Return (x, y) of the center of cell containing provided text 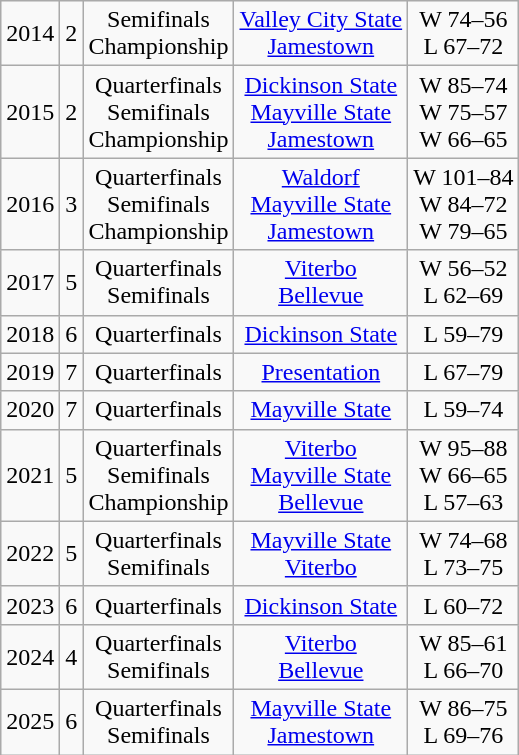
3 (72, 204)
W 95–88W 66–65L 57–63 (464, 475)
2021 (30, 475)
W 74–56L 67–72 (464, 34)
W 85–61L 66–70 (464, 656)
Mayville StateJamestown (321, 722)
L 59–74 (464, 410)
Dickinson StateMayville StateJamestown (321, 112)
W 86–75L 69–76 (464, 722)
L 67–79 (464, 372)
Mayville StateViterbo (321, 554)
2020 (30, 410)
Mayville State (321, 410)
Presentation (321, 372)
2023 (30, 605)
L 60–72 (464, 605)
L 59–79 (464, 334)
W 85–74 W 75–57W 66–65 (464, 112)
W 74–68L 73–75 (464, 554)
4 (72, 656)
2022 (30, 554)
2018 (30, 334)
SemifinalsChampionship (158, 34)
2017 (30, 282)
W 101–84W 84–72W 79–65 (464, 204)
2015 (30, 112)
2024 (30, 656)
W 56–52L 62–69 (464, 282)
2019 (30, 372)
ViterboMayville StateBellevue (321, 475)
2025 (30, 722)
2016 (30, 204)
Valley City StateJamestown (321, 34)
WaldorfMayville StateJamestown (321, 204)
2014 (30, 34)
